For the text-containing cell, return its midpoint in (x, y) coordinate format. 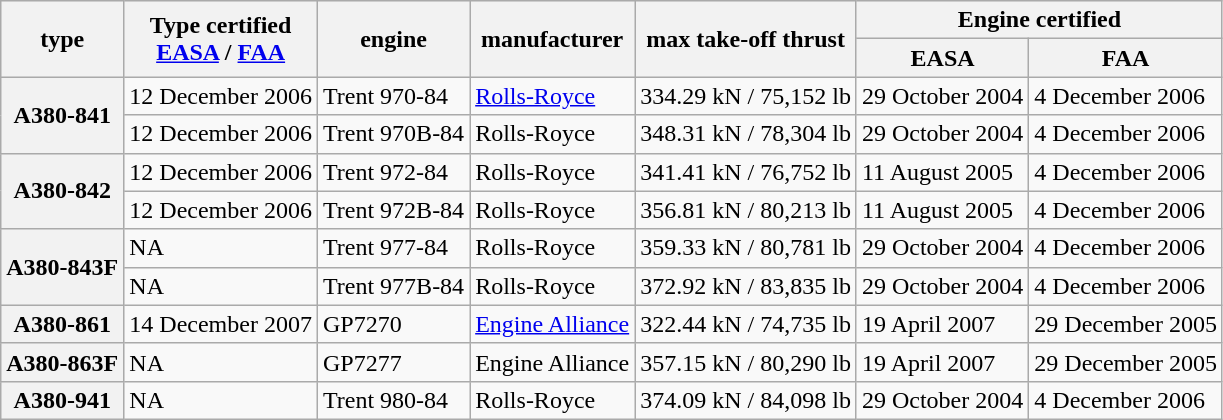
334.29 kN / 75,152 lb (746, 96)
Trent 970-84 (393, 96)
357.15 kN / 80,290 lb (746, 362)
Engine certified (1039, 20)
Trent 972-84 (393, 172)
GP7270 (393, 324)
FAA (1126, 58)
374.09 kN / 84,098 lb (746, 400)
Trent 972B-84 (393, 210)
GP7277 (393, 362)
372.92 kN / 83,835 lb (746, 286)
341.41 kN / 76,752 lb (746, 172)
A380-841 (62, 115)
348.31 kN / 78,304 lb (746, 134)
14 December 2007 (221, 324)
A380-941 (62, 400)
type (62, 39)
Trent 970B-84 (393, 134)
Trent 980-84 (393, 400)
A380-863F (62, 362)
Trent 977B-84 (393, 286)
engine (393, 39)
322.44 kN / 74,735 lb (746, 324)
max take-off thrust (746, 39)
Type certifiedEASA / FAA (221, 39)
356.81 kN / 80,213 lb (746, 210)
359.33 kN / 80,781 lb (746, 248)
A380-842 (62, 191)
A380-843F (62, 267)
A380-861 (62, 324)
manufacturer (552, 39)
Trent 977-84 (393, 248)
EASA (942, 58)
